From the cell containing the given text, extract its center point as (X, Y) coordinate. 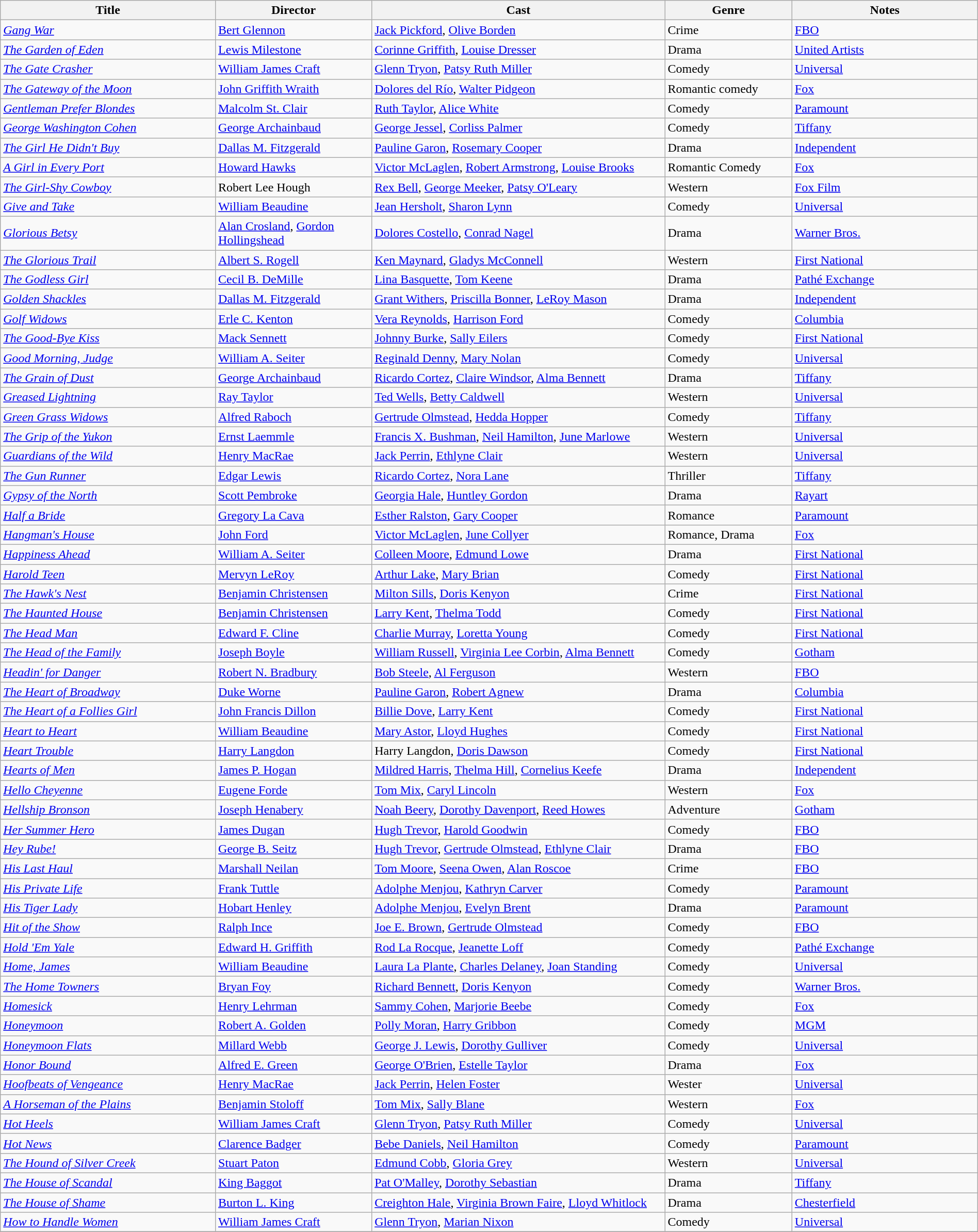
Wester (728, 1084)
Rayart (885, 495)
Francis X. Bushman, Neil Hamilton, June Marlowe (518, 436)
United Artists (885, 50)
Mervyn LeRoy (294, 574)
Grant Withers, Priscilla Bonner, LeRoy Mason (518, 299)
Pauline Garon, Rosemary Cooper (518, 148)
Title (108, 10)
Esther Ralston, Gary Cooper (518, 515)
Joe E. Brown, Gertrude Olmstead (518, 928)
Jean Hersholt, Sharon Lynn (518, 206)
Corinne Griffith, Louise Dresser (518, 50)
Noah Beery, Dorothy Davenport, Reed Howes (518, 809)
Tom Mix, Sally Blane (518, 1104)
Alan Crosland, Gordon Hollingshead (294, 233)
Stuart Paton (294, 1163)
Bryan Foy (294, 986)
Eugene Forde (294, 790)
Ricardo Cortez, Claire Windsor, Alma Bennett (518, 378)
Edgar Lewis (294, 476)
Romance, Drama (728, 534)
Golden Shackles (108, 299)
Scott Pembroke (294, 495)
Robert Lee Hough (294, 187)
Fox Film (885, 187)
Clarence Badger (294, 1143)
Albert S. Rogell (294, 260)
Gypsy of the North (108, 495)
Howard Hawks (294, 167)
Honeymoon Flats (108, 1045)
Edward H. Griffith (294, 947)
Tom Moore, Seena Owen, Alan Roscoe (518, 868)
Glorious Betsy (108, 233)
William Russell, Virginia Lee Corbin, Alma Bennett (518, 653)
Alfred Raboch (294, 417)
Half a Bride (108, 515)
Jack Perrin, Helen Foster (518, 1084)
The Good-Bye Kiss (108, 338)
The Hound of Silver Creek (108, 1163)
A Horseman of the Plains (108, 1104)
Adolphe Menjou, Evelyn Brent (518, 908)
Adventure (728, 809)
Hoofbeats of Vengeance (108, 1084)
Jack Pickford, Olive Borden (518, 30)
Laura La Plante, Charles Delaney, Joan Standing (518, 967)
Richard Bennett, Doris Kenyon (518, 986)
The Grain of Dust (108, 378)
Creighton Hale, Virginia Brown Faire, Lloyd Whitlock (518, 1203)
MGM (885, 1026)
Give and Take (108, 206)
Mary Astor, Lloyd Hughes (518, 731)
Robert N. Bradbury (294, 672)
The Gate Crasher (108, 69)
Hobart Henley (294, 908)
Gentleman Prefer Blondes (108, 108)
John Griffith Wraith (294, 89)
Alfred E. Green (294, 1065)
Ruth Taylor, Alice White (518, 108)
Pauline Garon, Robert Agnew (518, 692)
The Godless Girl (108, 280)
The Head Man (108, 633)
Genre (728, 10)
Arthur Lake, Mary Brian (518, 574)
The Gateway of the Moon (108, 89)
Romance (728, 515)
Colleen Moore, Edmund Lowe (518, 554)
Victor McLaglen, June Collyer (518, 534)
Hot News (108, 1143)
Honor Bound (108, 1065)
Hangman's House (108, 534)
His Private Life (108, 888)
Harry Langdon (294, 751)
How to Handle Women (108, 1222)
Romantic Comedy (728, 167)
Marshall Neilan (294, 868)
John Ford (294, 534)
Reginald Denny, Mary Nolan (518, 358)
Burton L. King (294, 1203)
Honeymoon (108, 1026)
Cast (518, 10)
Edward F. Cline (294, 633)
Jack Perrin, Ethlyne Clair (518, 456)
The Haunted House (108, 613)
Hugh Trevor, Gertrude Olmstead, Ethlyne Clair (518, 849)
Billie Dove, Larry Kent (518, 711)
Victor McLaglen, Robert Armstrong, Louise Brooks (518, 167)
The House of Shame (108, 1203)
John Francis Dillon (294, 711)
Tom Mix, Caryl Lincoln (518, 790)
The Glorious Trail (108, 260)
Glenn Tryon, Marian Nixon (518, 1222)
Georgia Hale, Huntley Gordon (518, 495)
The Heart of Broadway (108, 692)
Malcolm St. Clair (294, 108)
Frank Tuttle (294, 888)
Romantic comedy (728, 89)
Greased Lightning (108, 397)
His Last Haul (108, 868)
Hot Heels (108, 1124)
Benjamin Stoloff (294, 1104)
Director (294, 10)
George Washington Cohen (108, 128)
Rex Bell, George Meeker, Patsy O'Leary (518, 187)
Harry Langdon, Doris Dawson (518, 751)
The Home Towners (108, 986)
Bert Glennon (294, 30)
James Dugan (294, 829)
Polly Moran, Harry Gribbon (518, 1026)
A Girl in Every Port (108, 167)
Bob Steele, Al Ferguson (518, 672)
The Head of the Family (108, 653)
Cecil B. DeMille (294, 280)
Hellship Bronson (108, 809)
Johnny Burke, Sally Eilers (518, 338)
Gang War (108, 30)
Robert A. Golden (294, 1026)
Bebe Daniels, Neil Hamilton (518, 1143)
Joseph Boyle (294, 653)
George B. Seitz (294, 849)
Guardians of the Wild (108, 456)
Dolores del Río, Walter Pidgeon (518, 89)
Harold Teen (108, 574)
James P. Hogan (294, 770)
Ralph Ince (294, 928)
Her Summer Hero (108, 829)
The Heart of a Follies Girl (108, 711)
Edmund Cobb, Gloria Grey (518, 1163)
Chesterfield (885, 1203)
Heart Trouble (108, 751)
Golf Widows (108, 319)
Lina Basquette, Tom Keene (518, 280)
Larry Kent, Thelma Todd (518, 613)
Dolores Costello, Conrad Nagel (518, 233)
The Girl He Didn't Buy (108, 148)
The Hawk's Nest (108, 594)
Hugh Trevor, Harold Goodwin (518, 829)
Notes (885, 10)
Vera Reynolds, Harrison Ford (518, 319)
Hold 'Em Yale (108, 947)
Pat O'Malley, Dorothy Sebastian (518, 1182)
Gertrude Olmstead, Hedda Hopper (518, 417)
The Girl-Shy Cowboy (108, 187)
Duke Worne (294, 692)
Heart to Heart (108, 731)
Charlie Murray, Loretta Young (518, 633)
Ray Taylor (294, 397)
Joseph Henabery (294, 809)
Ricardo Cortez, Nora Lane (518, 476)
George Jessel, Corliss Palmer (518, 128)
Homesick (108, 1006)
His Tiger Lady (108, 908)
Adolphe Menjou, Kathryn Carver (518, 888)
Erle C. Kenton (294, 319)
Mack Sennett (294, 338)
Hey Rube! (108, 849)
Thriller (728, 476)
The Grip of the Yukon (108, 436)
Hello Cheyenne (108, 790)
Milton Sills, Doris Kenyon (518, 594)
Hit of the Show (108, 928)
Hearts of Men (108, 770)
The Garden of Eden (108, 50)
Happiness Ahead (108, 554)
Headin' for Danger (108, 672)
Ken Maynard, Gladys McConnell (518, 260)
George J. Lewis, Dorothy Gulliver (518, 1045)
George O'Brien, Estelle Taylor (518, 1065)
Green Grass Widows (108, 417)
Home, James (108, 967)
Rod La Rocque, Jeanette Loff (518, 947)
Mildred Harris, Thelma Hill, Cornelius Keefe (518, 770)
The House of Scandal (108, 1182)
Lewis Milestone (294, 50)
Millard Webb (294, 1045)
King Baggot (294, 1182)
Ted Wells, Betty Caldwell (518, 397)
Good Morning, Judge (108, 358)
Gregory La Cava (294, 515)
Sammy Cohen, Marjorie Beebe (518, 1006)
Henry Lehrman (294, 1006)
The Gun Runner (108, 476)
Ernst Laemmle (294, 436)
